Scan for the cell matching the given text and deliver its [x, y] coordinate at center. 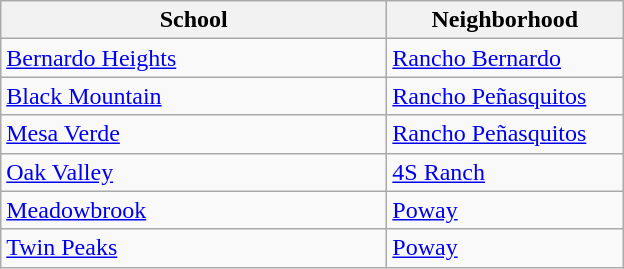
4S Ranch [505, 172]
Oak Valley [194, 172]
Twin Peaks [194, 248]
Black Mountain [194, 96]
Rancho Bernardo [505, 58]
Bernardo Heights [194, 58]
Mesa Verde [194, 134]
School [194, 20]
Neighborhood [505, 20]
Meadowbrook [194, 210]
